Detect which cell encompasses the target text, then output its [x, y] center coordinate. 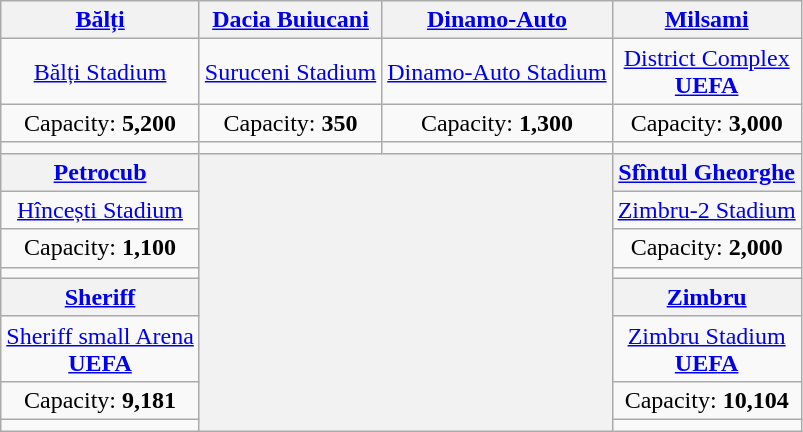
Dacia Buiucani [290, 20]
Capacity: 1,300 [497, 123]
Bălți Stadium [100, 72]
Suruceni Stadium [290, 72]
Hîncești Stadium [100, 210]
Zimbru-2 Stadium [706, 210]
Petrocub [100, 172]
Capacity: 2,000 [706, 248]
Capacity: 5,200 [100, 123]
Capacity: 9,181 [100, 400]
Milsami [706, 20]
Sfîntul Gheorghe [706, 172]
Capacity: 350 [290, 123]
Zimbru [706, 297]
Sheriff small ArenaUEFA [100, 348]
Capacity: 3,000 [706, 123]
Bălți [100, 20]
Capacity: 10,104 [706, 400]
Zimbru Stadium UEFA [706, 348]
Dinamo-Auto Stadium [497, 72]
Dinamo-Auto [497, 20]
Sheriff [100, 297]
District Complex UEFA [706, 72]
Capacity: 1,100 [100, 248]
